Capture the cell that displays the provided text and extract its [X, Y] central coordinate. 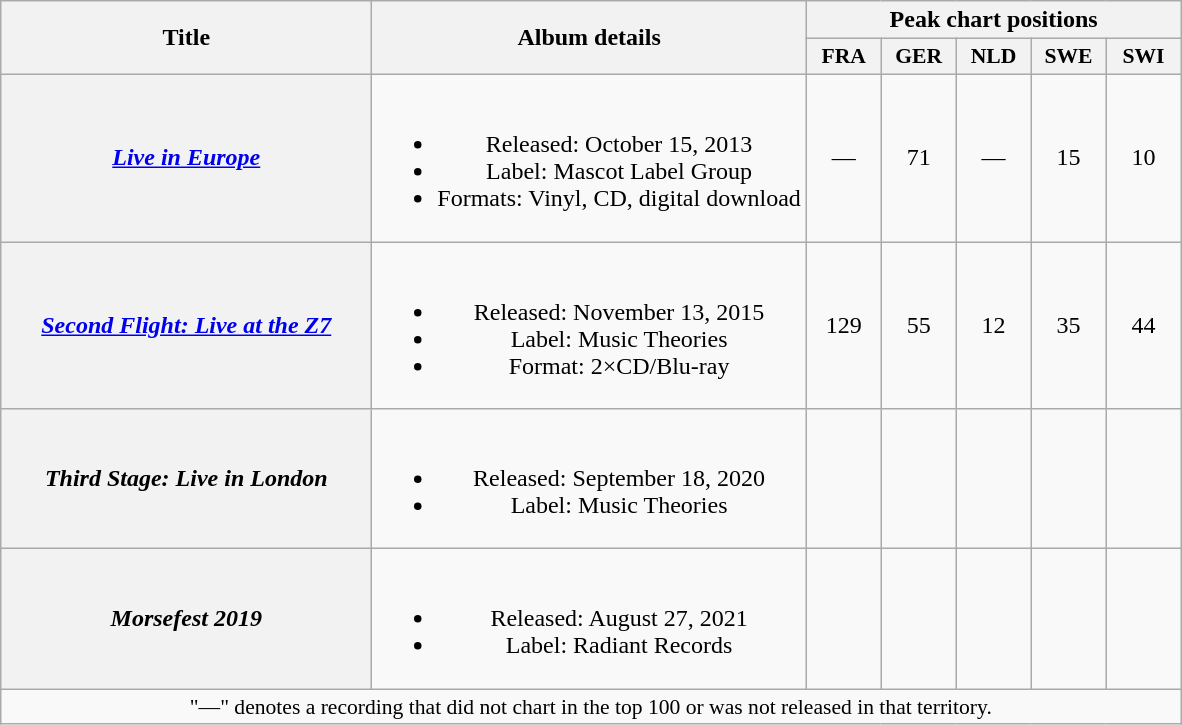
Third Stage: Live in London [186, 479]
Released: August 27, 2021Label: Radiant Records [590, 619]
Album details [590, 38]
Morsefest 2019 [186, 619]
Released: October 15, 2013Label: Mascot Label GroupFormats: Vinyl, CD, digital download [590, 158]
Released: September 18, 2020Label: Music Theories [590, 479]
Peak chart positions [994, 20]
15 [1068, 158]
SWE [1068, 57]
35 [1068, 326]
"—" denotes a recording that did not chart in the top 100 or was not released in that territory. [591, 707]
129 [844, 326]
10 [1144, 158]
Released: November 13, 2015Label: Music TheoriesFormat: 2×CD/Blu-ray [590, 326]
NLD [994, 57]
SWI [1144, 57]
55 [918, 326]
Second Flight: Live at the Z7 [186, 326]
71 [918, 158]
44 [1144, 326]
12 [994, 326]
FRA [844, 57]
GER [918, 57]
Title [186, 38]
Live in Europe [186, 158]
